Determine the (X, Y) coordinate at the center of the cell enclosing the given text.  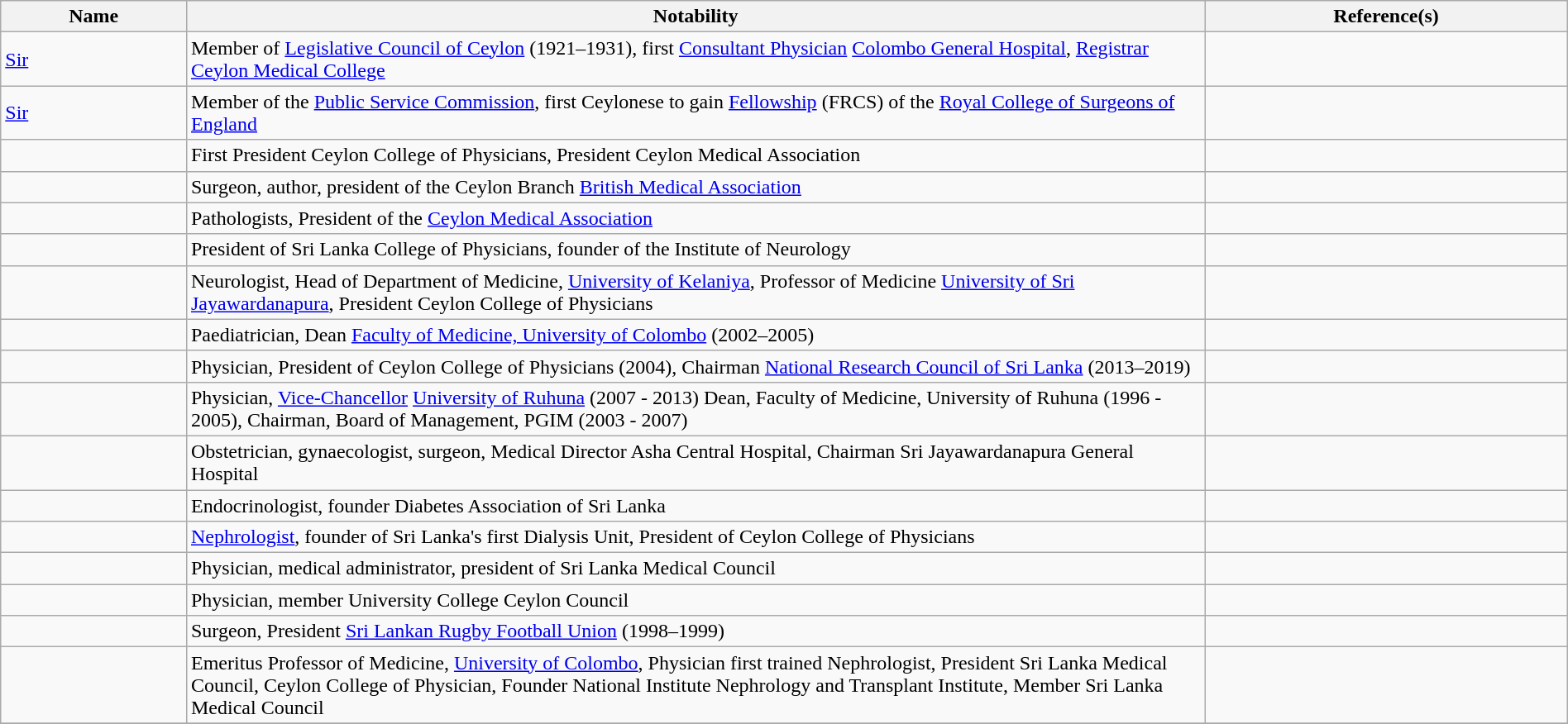
Physician, medical administrator, president of Sri Lanka Medical Council (695, 569)
Member of the Public Service Commission, first Ceylonese to gain Fellowship (FRCS) of the Royal College of Surgeons of England (695, 112)
Endocrinologist, founder Diabetes Association of Sri Lanka (695, 505)
Pathologists, President of the Ceylon Medical Association (695, 218)
Nephrologist, founder of Sri Lanka's first Dialysis Unit, President of Ceylon College of Physicians (695, 537)
Notability (695, 17)
Paediatrician, Dean Faculty of Medicine, University of Colombo (2002–2005) (695, 335)
Obstetrician, gynaecologist, surgeon, Medical Director Asha Central Hospital, Chairman Sri Jayawardanapura General Hospital (695, 463)
President of Sri Lanka College of Physicians, founder of the Institute of Neurology (695, 250)
Name (94, 17)
Surgeon, author, president of the Ceylon Branch British Medical Association (695, 187)
Surgeon, President Sri Lankan Rugby Football Union (1998–1999) (695, 631)
Physician, President of Ceylon College of Physicians (2004), Chairman National Research Council of Sri Lanka (2013–2019) (695, 366)
First President Ceylon College of Physicians, President Ceylon Medical Association (695, 155)
Reference(s) (1386, 17)
Physician, member University College Ceylon Council (695, 600)
Member of Legislative Council of Ceylon (1921–1931), first Consultant Physician Colombo General Hospital, Registrar Ceylon Medical College (695, 60)
